Capture the cell that displays the provided text and extract its (x, y) central coordinate. 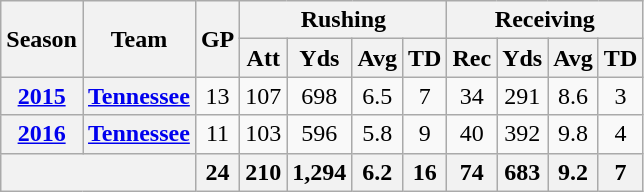
9.8 (574, 134)
5.8 (378, 134)
Rushing (344, 20)
392 (522, 134)
Team (138, 39)
291 (522, 96)
107 (264, 96)
103 (264, 134)
74 (472, 172)
13 (217, 96)
698 (320, 96)
8.6 (574, 96)
Receiving (545, 20)
24 (217, 172)
2016 (42, 134)
596 (320, 134)
2015 (42, 96)
3 (620, 96)
34 (472, 96)
4 (620, 134)
40 (472, 134)
683 (522, 172)
1,294 (320, 172)
16 (424, 172)
Season (42, 39)
11 (217, 134)
Att (264, 58)
6.5 (378, 96)
9 (424, 134)
210 (264, 172)
GP (217, 39)
9.2 (574, 172)
Rec (472, 58)
6.2 (378, 172)
